Extract the [x, y] coordinate from the center of the cell holding the provided text.  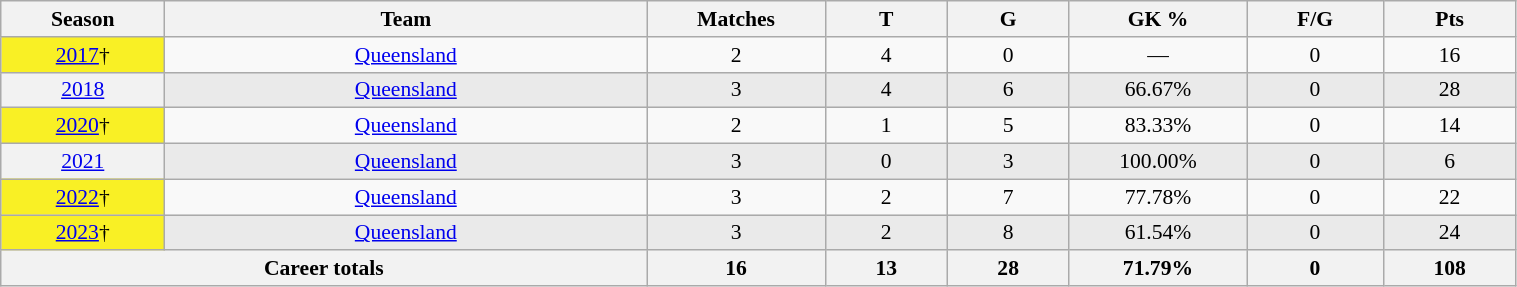
1 [886, 126]
2022† [83, 197]
— [1158, 55]
108 [1450, 269]
66.67% [1158, 90]
2020† [83, 126]
61.54% [1158, 233]
Matches [736, 19]
14 [1450, 126]
Season [83, 19]
8 [1008, 233]
83.33% [1158, 126]
5 [1008, 126]
22 [1450, 197]
2017† [83, 55]
Pts [1450, 19]
2023† [83, 233]
2018 [83, 90]
7 [1008, 197]
F/G [1315, 19]
Career totals [324, 269]
77.78% [1158, 197]
71.79% [1158, 269]
Team [406, 19]
24 [1450, 233]
T [886, 19]
2021 [83, 162]
13 [886, 269]
G [1008, 19]
100.00% [1158, 162]
GK % [1158, 19]
